Return [X, Y] of the center of cell containing provided text 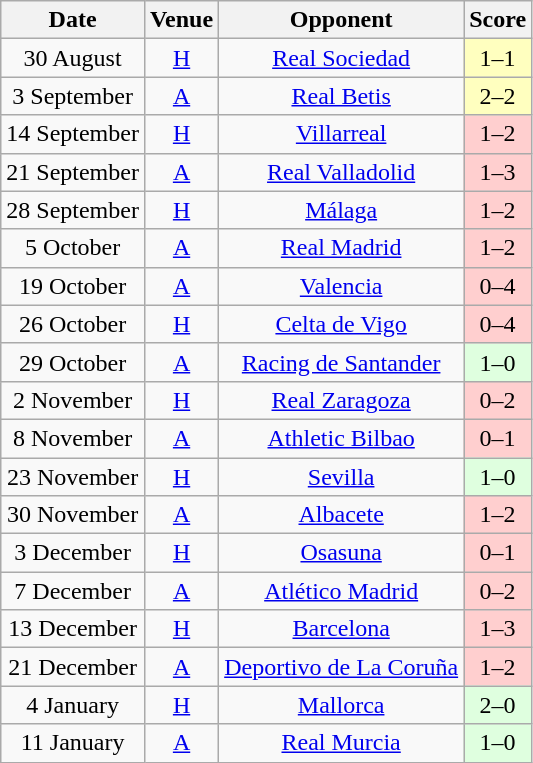
Date [73, 20]
3 December [73, 553]
Sevilla [342, 477]
Albacete [342, 515]
14 September [73, 134]
Real Madrid [342, 248]
30 August [73, 58]
26 October [73, 324]
Osasuna [342, 553]
Real Valladolid [342, 172]
Real Sociedad [342, 58]
Opponent [342, 20]
23 November [73, 477]
19 October [73, 286]
Venue [181, 20]
21 December [73, 667]
Athletic Bilbao [342, 438]
28 September [73, 210]
4 January [73, 705]
Villarreal [342, 134]
2–0 [498, 705]
29 October [73, 362]
5 October [73, 248]
Mallorca [342, 705]
13 December [73, 629]
Málaga [342, 210]
2–2 [498, 96]
2 November [73, 400]
Real Zaragoza [342, 400]
Celta de Vigo [342, 324]
Atlético Madrid [342, 591]
Deportivo de La Coruña [342, 667]
30 November [73, 515]
3 September [73, 96]
Real Betis [342, 96]
Score [498, 20]
7 December [73, 591]
Racing de Santander [342, 362]
Barcelona [342, 629]
Valencia [342, 286]
8 November [73, 438]
1–1 [498, 58]
11 January [73, 743]
Real Murcia [342, 743]
21 September [73, 172]
